Find where the given text appears and provide that cell's center as (X, Y) coordinate. 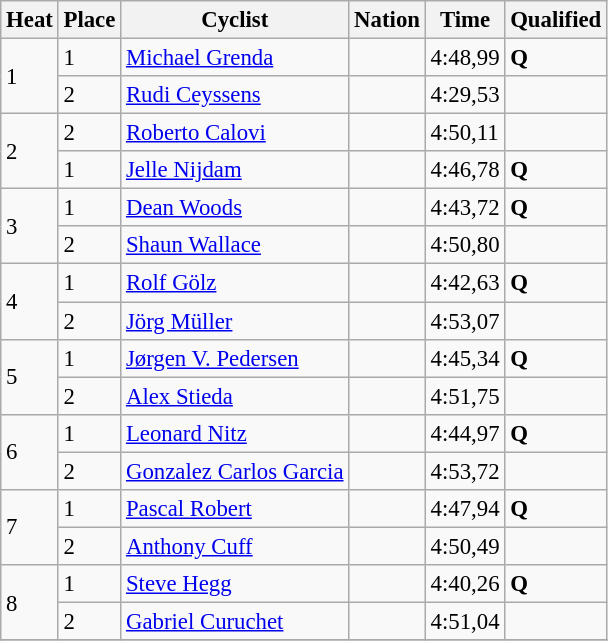
4:53,07 (465, 321)
4:53,72 (465, 471)
Qualified (556, 20)
Jörg Müller (235, 321)
Rolf Gölz (235, 283)
4:50,11 (465, 133)
Time (465, 20)
4:45,34 (465, 358)
Michael Grenda (235, 58)
8 (30, 602)
4:50,80 (465, 245)
3 (30, 226)
4:51,04 (465, 621)
4:47,94 (465, 509)
Leonard Nitz (235, 433)
Pascal Robert (235, 509)
Heat (30, 20)
4:51,75 (465, 396)
5 (30, 376)
4:43,72 (465, 208)
Cyclist (235, 20)
Rudi Ceyssens (235, 95)
Dean Woods (235, 208)
Roberto Calovi (235, 133)
4:42,63 (465, 283)
7 (30, 528)
Steve Hegg (235, 584)
Anthony Cuff (235, 546)
4:44,97 (465, 433)
Alex Stieda (235, 396)
4:50,49 (465, 546)
4:46,78 (465, 170)
Gonzalez Carlos Garcia (235, 471)
Shaun Wallace (235, 245)
Place (89, 20)
Gabriel Curuchet (235, 621)
6 (30, 452)
4 (30, 302)
Jelle Nijdam (235, 170)
4:40,26 (465, 584)
4:48,99 (465, 58)
Jørgen V. Pedersen (235, 358)
4:29,53 (465, 95)
Nation (387, 20)
